Provide the [x, y] coordinate of the cell's center where the given text is located.  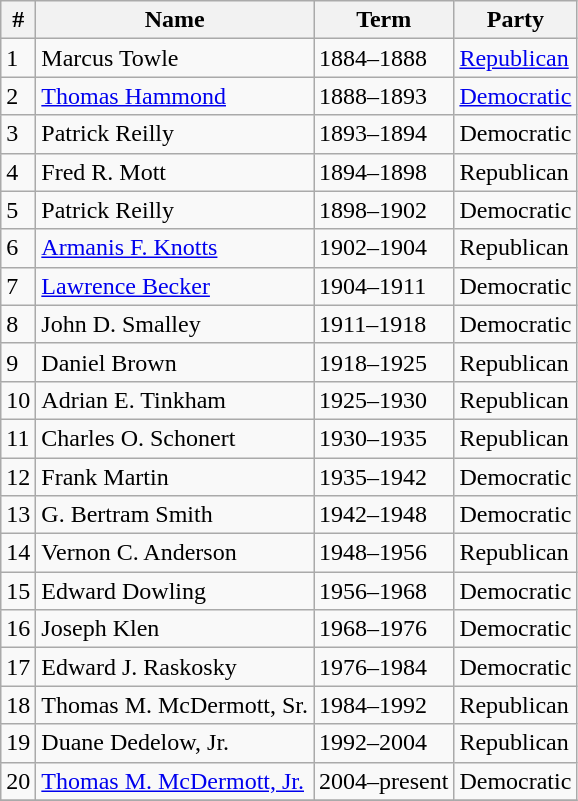
1884–1888 [384, 58]
Frank Martin [175, 477]
8 [18, 324]
16 [18, 629]
1956–1968 [384, 591]
Fred R. Mott [175, 172]
18 [18, 705]
14 [18, 553]
Marcus Towle [175, 58]
Duane Dedelow, Jr. [175, 743]
1888–1893 [384, 96]
1976–1984 [384, 667]
Armanis F. Knotts [175, 248]
Party [516, 20]
17 [18, 667]
Thomas Hammond [175, 96]
1935–1942 [384, 477]
1898–1902 [384, 210]
G. Bertram Smith [175, 515]
1904–1911 [384, 286]
# [18, 20]
10 [18, 400]
3 [18, 134]
1942–1948 [384, 515]
Daniel Brown [175, 362]
4 [18, 172]
Thomas M. McDermott, Sr. [175, 705]
12 [18, 477]
1948–1956 [384, 553]
John D. Smalley [175, 324]
2004–present [384, 781]
Charles O. Schonert [175, 438]
1893–1894 [384, 134]
Edward Dowling [175, 591]
1992–2004 [384, 743]
7 [18, 286]
6 [18, 248]
11 [18, 438]
19 [18, 743]
1968–1976 [384, 629]
1911–1918 [384, 324]
Name [175, 20]
Edward J. Raskosky [175, 667]
1918–1925 [384, 362]
1 [18, 58]
13 [18, 515]
Joseph Klen [175, 629]
Adrian E. Tinkham [175, 400]
Vernon C. Anderson [175, 553]
1930–1935 [384, 438]
Term [384, 20]
15 [18, 591]
20 [18, 781]
1925–1930 [384, 400]
Lawrence Becker [175, 286]
1894–1898 [384, 172]
9 [18, 362]
5 [18, 210]
1902–1904 [384, 248]
1984–1992 [384, 705]
2 [18, 96]
Thomas M. McDermott, Jr. [175, 781]
